Return (x, y) of the center of cell containing provided text 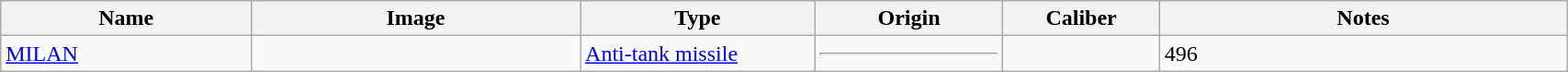
Notes (1363, 18)
Origin (909, 18)
Anti-tank missile (698, 54)
MILAN (127, 54)
Type (698, 18)
Caliber (1081, 18)
Image (416, 18)
Name (127, 18)
496 (1363, 54)
